Capture the cell that displays the provided text and extract its (x, y) central coordinate. 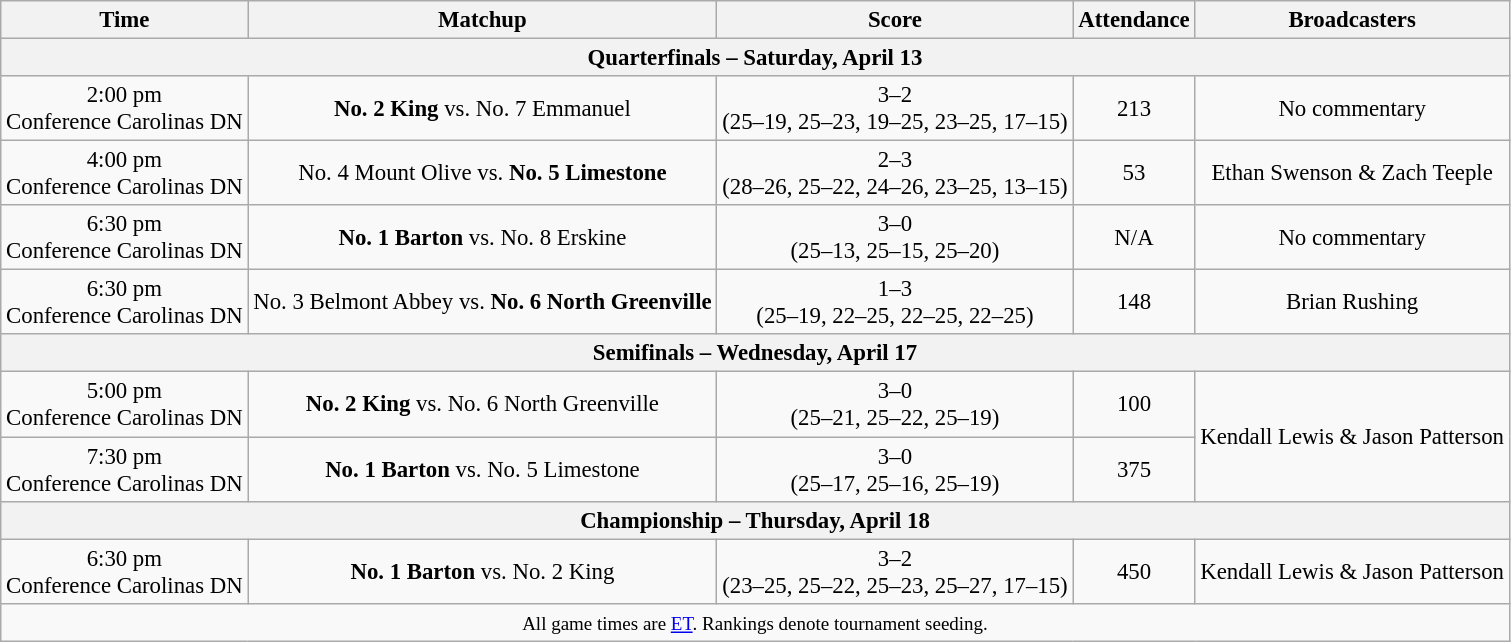
213 (1134, 108)
All game times are ET. Rankings denote tournament seeding. (756, 622)
No. 2 King vs. No. 7 Emmanuel (482, 108)
No. 1 Barton vs. No. 8 Erskine (482, 238)
Broadcasters (1352, 20)
N/A (1134, 238)
No. 1 Barton vs. No. 5 Limestone (482, 470)
Attendance (1134, 20)
Matchup (482, 20)
Score (895, 20)
1–3(25–19, 22–25, 22–25, 22–25) (895, 302)
Semifinals – Wednesday, April 17 (756, 353)
No. 2 King vs. No. 6 North Greenville (482, 404)
53 (1134, 174)
4:00 pmConference Carolinas DN (124, 174)
No. 1 Barton vs. No. 2 King (482, 572)
Time (124, 20)
3–2(25–19, 25–23, 19–25, 23–25, 17–15) (895, 108)
Championship – Thursday, April 18 (756, 520)
100 (1134, 404)
450 (1134, 572)
3–0(25–21, 25–22, 25–19) (895, 404)
2–3(28–26, 25–22, 24–26, 23–25, 13–15) (895, 174)
Ethan Swenson & Zach Teeple (1352, 174)
3–0(25–13, 25–15, 25–20) (895, 238)
5:00 pmConference Carolinas DN (124, 404)
2:00 pmConference Carolinas DN (124, 108)
Quarterfinals – Saturday, April 13 (756, 58)
375 (1134, 470)
7:30 pmConference Carolinas DN (124, 470)
3–2(23–25, 25–22, 25–23, 25–27, 17–15) (895, 572)
3–0(25–17, 25–16, 25–19) (895, 470)
No. 3 Belmont Abbey vs. No. 6 North Greenville (482, 302)
No. 4 Mount Olive vs. No. 5 Limestone (482, 174)
148 (1134, 302)
Brian Rushing (1352, 302)
